For the text-containing cell, return its midpoint in (x, y) coordinate format. 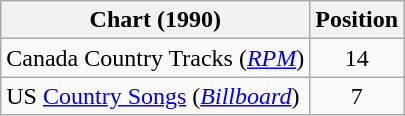
Canada Country Tracks (RPM) (156, 58)
Position (357, 20)
7 (357, 96)
14 (357, 58)
Chart (1990) (156, 20)
US Country Songs (Billboard) (156, 96)
